Search for the cell housing the specified text and yield its [x, y] center coordinate. 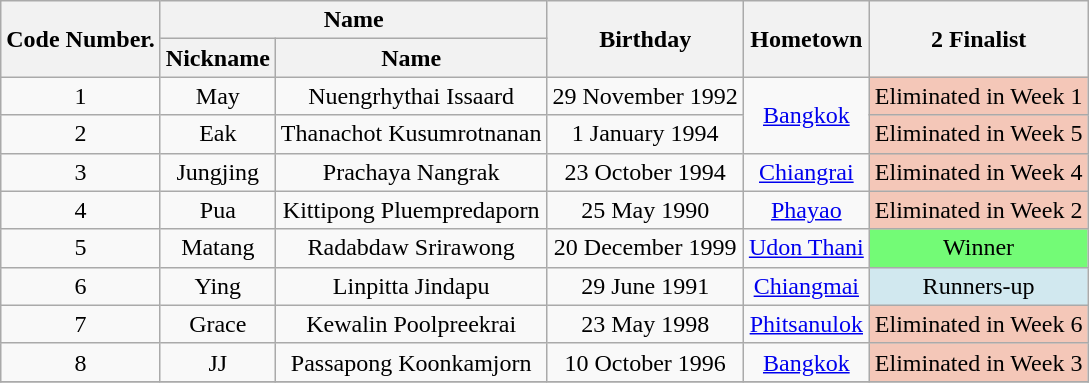
Code Number. [81, 39]
Eak [218, 134]
Chiangrai [806, 172]
Grace [218, 324]
Phayao [806, 210]
6 [81, 286]
20 December 1999 [645, 248]
Nickname [218, 58]
Linpitta Jindapu [411, 286]
Prachaya Nangrak [411, 172]
Runners-up [978, 286]
Eliminated in Week 3 [978, 362]
2 Finalist [978, 39]
3 [81, 172]
Jungjing [218, 172]
29 June 1991 [645, 286]
1 January 1994 [645, 134]
23 May 1998 [645, 324]
Eliminated in Week 5 [978, 134]
2 [81, 134]
Eliminated in Week 2 [978, 210]
Kittipong Pluempredaporn [411, 210]
7 [81, 324]
Pua [218, 210]
Udon Thani [806, 248]
23 October 1994 [645, 172]
Chiangmai [806, 286]
29 November 1992 [645, 96]
25 May 1990 [645, 210]
Eliminated in Week 1 [978, 96]
Radabdaw Srirawong [411, 248]
Nuengrhythai Issaard [411, 96]
Winner [978, 248]
Ying [218, 286]
Hometown [806, 39]
8 [81, 362]
JJ [218, 362]
May [218, 96]
5 [81, 248]
Eliminated in Week 6 [978, 324]
4 [81, 210]
10 October 1996 [645, 362]
Kewalin Poolpreekrai [411, 324]
Birthday [645, 39]
Thanachot Kusumrotnanan [411, 134]
Phitsanulok [806, 324]
Passapong Koonkamjorn [411, 362]
1 [81, 96]
Matang [218, 248]
Eliminated in Week 4 [978, 172]
